Pinpoint the cell where the given text exists, returning its [X, Y] midpoint coordinate. 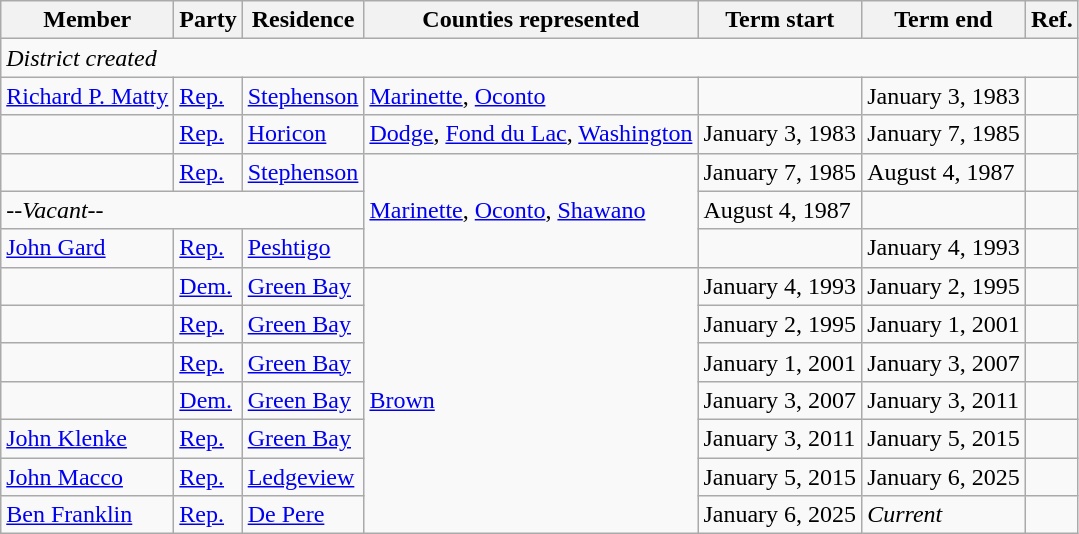
Brown [531, 400]
Peshtigo [303, 248]
Ben Franklin [88, 515]
Residence [303, 20]
--Vacant-- [182, 210]
John Gard [88, 248]
Marinette, Oconto [531, 96]
John Macco [88, 477]
Term end [944, 20]
Richard P. Matty [88, 96]
Member [88, 20]
Dodge, Fond du Lac, Washington [531, 134]
Marinette, Oconto, Shawano [531, 210]
District created [540, 58]
De Pere [303, 515]
Ledgeview [303, 477]
Term start [780, 20]
Counties represented [531, 20]
Ref. [1052, 20]
Current [944, 515]
John Klenke [88, 438]
Horicon [303, 134]
Party [208, 20]
